From the cell containing the given text, extract its center point as (X, Y) coordinate. 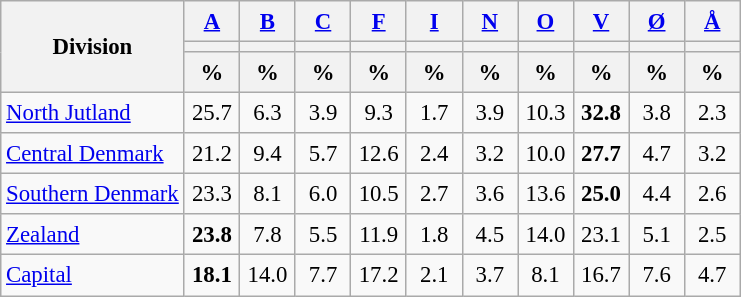
Ø (657, 22)
4.5 (490, 234)
16.7 (601, 276)
12.6 (379, 154)
1.7 (434, 114)
32.8 (601, 114)
23.8 (212, 234)
18.1 (212, 276)
7.6 (657, 276)
2.3 (712, 114)
1.8 (434, 234)
Capital (92, 276)
2.4 (434, 154)
B (268, 22)
V (601, 22)
5.5 (323, 234)
Central Denmark (92, 154)
7.8 (268, 234)
10.0 (546, 154)
2.5 (712, 234)
O (546, 22)
6.3 (268, 114)
Å (712, 22)
7.7 (323, 276)
13.6 (546, 194)
25.0 (601, 194)
C (323, 22)
10.5 (379, 194)
Southern Denmark (92, 194)
10.3 (546, 114)
23.1 (601, 234)
5.1 (657, 234)
North Jutland (92, 114)
9.4 (268, 154)
A (212, 22)
17.2 (379, 276)
27.7 (601, 154)
5.7 (323, 154)
N (490, 22)
Zealand (92, 234)
25.7 (212, 114)
3.8 (657, 114)
2.7 (434, 194)
2.1 (434, 276)
2.6 (712, 194)
9.3 (379, 114)
6.0 (323, 194)
21.2 (212, 154)
I (434, 22)
23.3 (212, 194)
F (379, 22)
Division (92, 47)
3.6 (490, 194)
3.7 (490, 276)
4.4 (657, 194)
11.9 (379, 234)
